For the text-containing cell, return its midpoint in [X, Y] coordinate format. 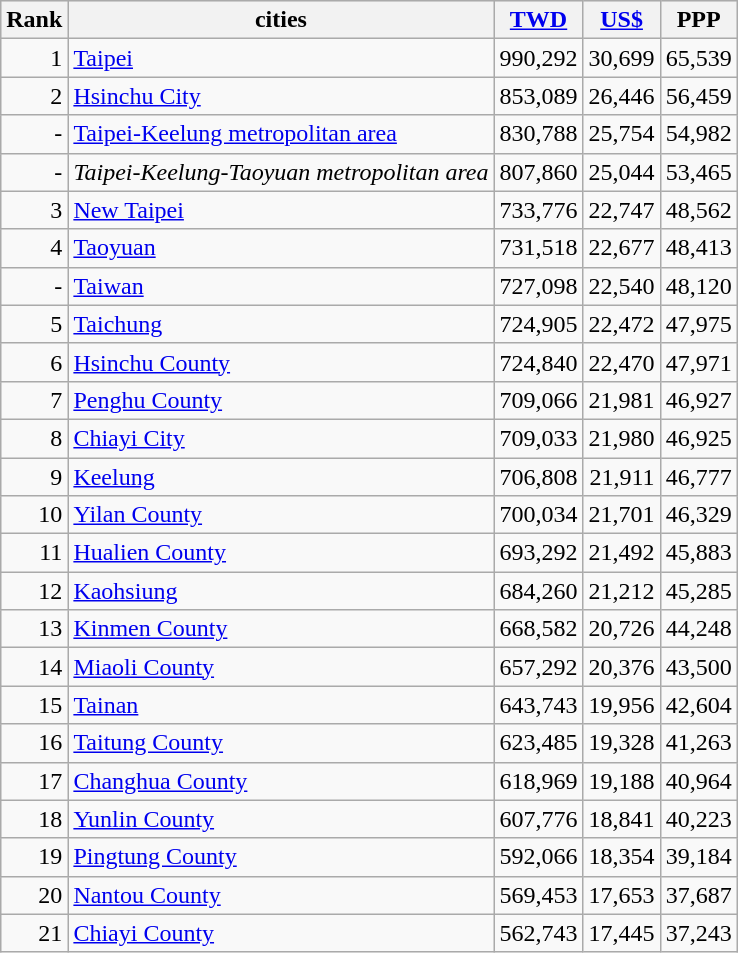
21,980 [622, 438]
26,446 [622, 96]
18,841 [622, 819]
19 [34, 857]
cities [281, 20]
37,687 [698, 895]
22,540 [622, 286]
Chiayi City [281, 438]
14 [34, 667]
709,066 [538, 400]
46,927 [698, 400]
12 [34, 591]
623,485 [538, 743]
20,376 [622, 667]
Kinmen County [281, 629]
Penghu County [281, 400]
724,905 [538, 324]
39,184 [698, 857]
46,777 [698, 477]
43,500 [698, 667]
New Taipei [281, 210]
17,653 [622, 895]
48,413 [698, 248]
42,604 [698, 705]
22,677 [622, 248]
Kaohsiung [281, 591]
46,925 [698, 438]
727,098 [538, 286]
6 [34, 362]
2 [34, 96]
10 [34, 515]
Hsinchu City [281, 96]
733,776 [538, 210]
21,911 [622, 477]
7 [34, 400]
Taipei [281, 58]
25,754 [622, 134]
54,982 [698, 134]
Nantou County [281, 895]
1 [34, 58]
Taipei-Keelung metropolitan area [281, 134]
21,212 [622, 591]
45,285 [698, 591]
657,292 [538, 667]
Keelung [281, 477]
US$ [622, 20]
Tainan [281, 705]
592,066 [538, 857]
21,701 [622, 515]
22,747 [622, 210]
Changhua County [281, 781]
Taiwan [281, 286]
21,492 [622, 553]
TWD [538, 20]
Taitung County [281, 743]
5 [34, 324]
15 [34, 705]
21,981 [622, 400]
562,743 [538, 933]
65,539 [698, 58]
3 [34, 210]
20 [34, 895]
569,453 [538, 895]
Taipei-Keelung-Taoyuan metropolitan area [281, 172]
709,033 [538, 438]
47,975 [698, 324]
19,188 [622, 781]
13 [34, 629]
618,969 [538, 781]
Yunlin County [281, 819]
20,726 [622, 629]
44,248 [698, 629]
724,840 [538, 362]
643,743 [538, 705]
Pingtung County [281, 857]
693,292 [538, 553]
853,089 [538, 96]
700,034 [538, 515]
18,354 [622, 857]
30,699 [622, 58]
17 [34, 781]
40,223 [698, 819]
56,459 [698, 96]
19,328 [622, 743]
Taichung [281, 324]
45,883 [698, 553]
668,582 [538, 629]
41,263 [698, 743]
17,445 [622, 933]
Taoyuan [281, 248]
PPP [698, 20]
706,808 [538, 477]
21 [34, 933]
684,260 [538, 591]
807,860 [538, 172]
16 [34, 743]
8 [34, 438]
46,329 [698, 515]
53,465 [698, 172]
Yilan County [281, 515]
40,964 [698, 781]
37,243 [698, 933]
Miaoli County [281, 667]
22,470 [622, 362]
Hsinchu County [281, 362]
Rank [34, 20]
Chiayi County [281, 933]
22,472 [622, 324]
47,971 [698, 362]
607,776 [538, 819]
9 [34, 477]
11 [34, 553]
830,788 [538, 134]
990,292 [538, 58]
4 [34, 248]
Hualien County [281, 553]
48,120 [698, 286]
19,956 [622, 705]
731,518 [538, 248]
25,044 [622, 172]
48,562 [698, 210]
18 [34, 819]
